Return the (X, Y) coordinate for the center point of the cell that contains the specified text.  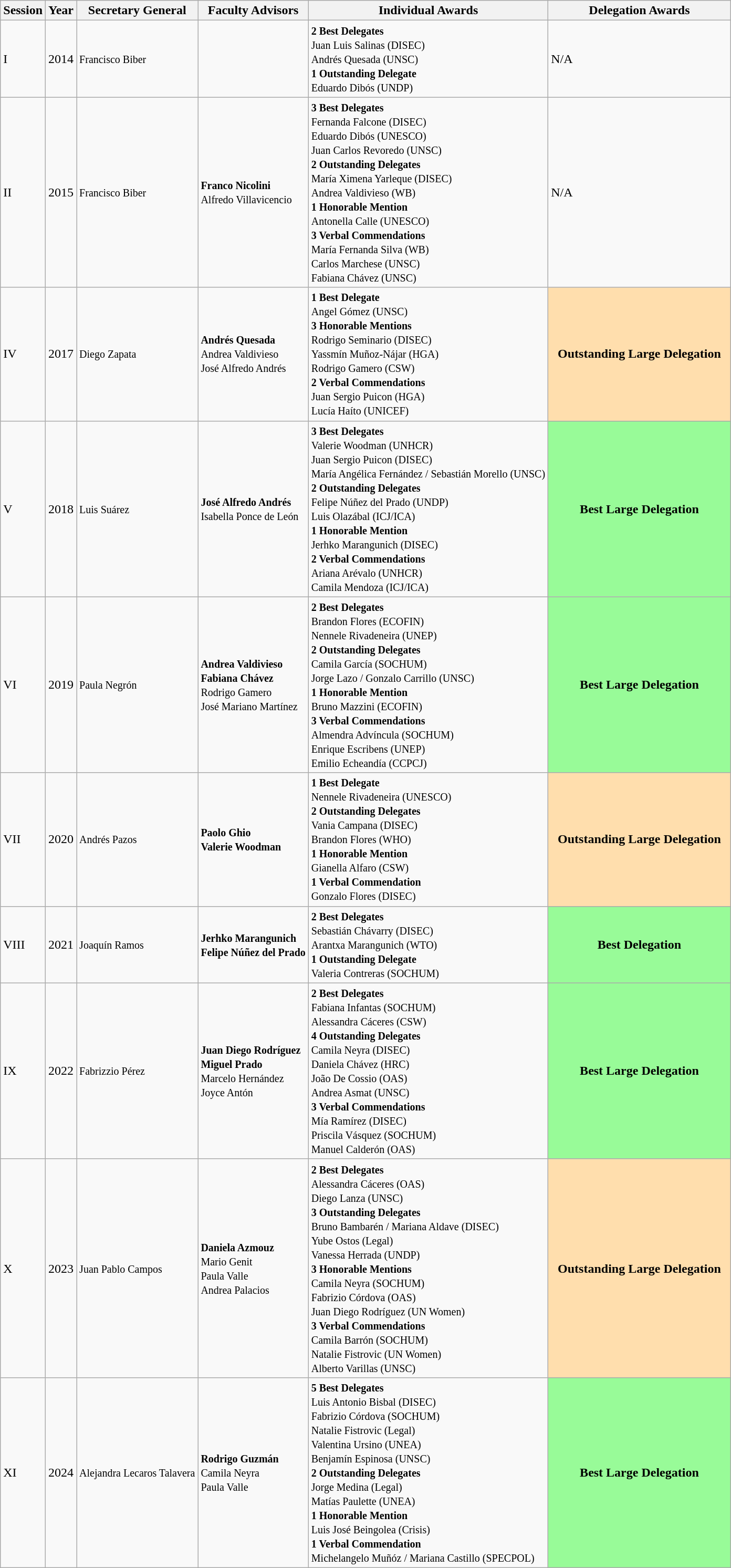
IV (23, 354)
2 Best DelegatesSebastián Chávarry (DISEC)Arantxa Marangunich (WTO)1 Outstanding DelegateValeria Contreras (SOCHUM) (428, 944)
IX (23, 1071)
Jerhko MarangunichFelipe Núñez del Prado (253, 944)
Fabrizzio Pérez (138, 1071)
2022 (61, 1071)
Andrés QuesadaAndrea ValdiviesoJosé Alfredo Andrés (253, 354)
Daniela AzmouzMario GenitPaula ValleAndrea Palacios (253, 1268)
Paolo Ghio Valerie Woodman (253, 839)
2020 (61, 839)
Andrea ValdiviesoFabiana ChávezRodrigo GameroJosé Mariano Martínez (253, 685)
Year (61, 11)
Secretary General (138, 11)
2024 (61, 1472)
2021 (61, 944)
2018 (61, 508)
Faculty Advisors (253, 11)
Andrés Pazos (138, 839)
Juan Pablo Campos (138, 1268)
X (23, 1268)
Juan Diego RodríguezMiguel PradoMarcelo HernándezJoyce Antón (253, 1071)
Delegation Awards (640, 11)
2014 (61, 59)
V (23, 508)
Joaquín Ramos (138, 944)
VIII (23, 944)
2023 (61, 1268)
Best Delegation (640, 944)
Luis Suárez (138, 508)
2 Best DelegatesJuan Luis Salinas (DISEC)Andrés Quesada (UNSC)1 Outstanding DelegateEduardo Dibós (UNDP) (428, 59)
XI (23, 1472)
2015 (61, 192)
2017 (61, 354)
2019 (61, 685)
Diego Zapata (138, 354)
Paula Negrón (138, 685)
VII (23, 839)
José Alfredo AndrésIsabella Ponce de León (253, 508)
II (23, 192)
Franco NicoliniAlfredo Villavicencio (253, 192)
Rodrigo GuzmánCamila NeyraPaula Valle (253, 1472)
Session (23, 11)
I (23, 59)
Individual Awards (428, 11)
VI (23, 685)
Alejandra Lecaros Talavera (138, 1472)
